Determine the (x, y) coordinate at the center of the cell enclosing the given text.  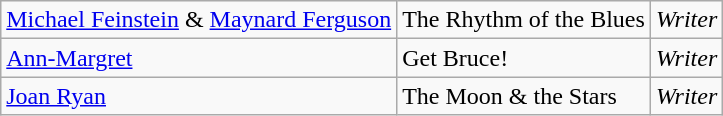
Ann-Margret (199, 58)
The Rhythm of the Blues (524, 20)
Get Bruce! (524, 58)
Joan Ryan (199, 96)
Michael Feinstein & Maynard Ferguson (199, 20)
The Moon & the Stars (524, 96)
